Pinpoint the cell where the given text exists, returning its (X, Y) midpoint coordinate. 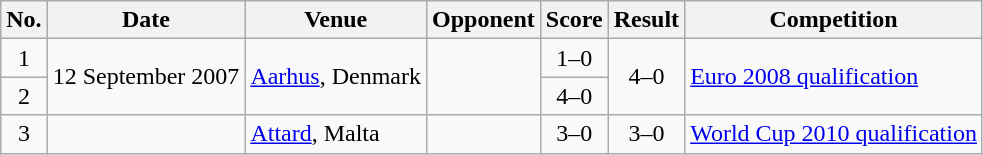
1 (24, 58)
Attard, Malta (336, 134)
Venue (336, 20)
Aarhus, Denmark (336, 77)
3 (24, 134)
World Cup 2010 qualification (834, 134)
Competition (834, 20)
Euro 2008 qualification (834, 77)
Result (646, 20)
1–0 (574, 58)
Opponent (484, 20)
Score (574, 20)
Date (146, 20)
12 September 2007 (146, 77)
No. (24, 20)
2 (24, 96)
